Identify which cell holds the provided text, then report its (X, Y) central coordinate. 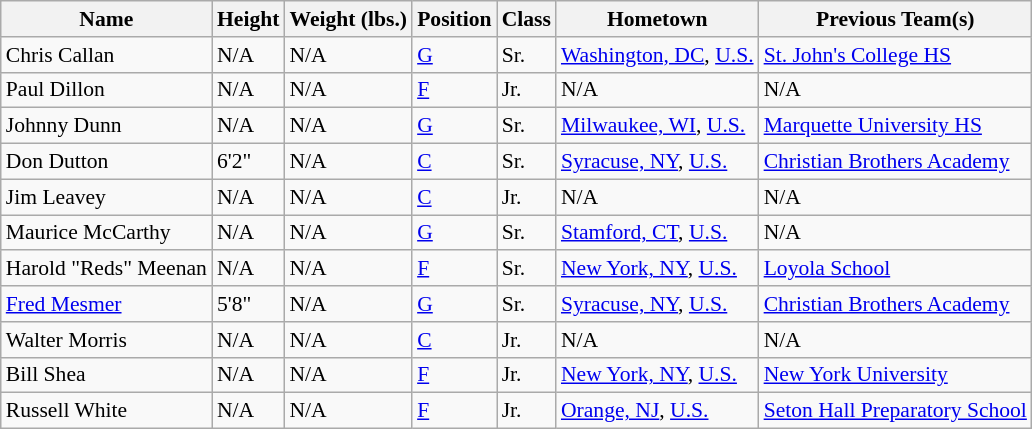
St. John's College HS (896, 55)
Johnny Dunn (106, 126)
Chris Callan (106, 55)
Seton Hall Preparatory School (896, 411)
Previous Team(s) (896, 19)
Milwaukee, WI, U.S. (658, 126)
Loyola School (896, 269)
Weight (lbs.) (348, 19)
Stamford, CT, U.S. (658, 233)
5'8" (248, 304)
Walter Morris (106, 340)
Russell White (106, 411)
Hometown (658, 19)
Class (526, 19)
Maurice McCarthy (106, 233)
New York University (896, 375)
Height (248, 19)
Orange, NJ, U.S. (658, 411)
Fred Mesmer (106, 304)
Washington, DC, U.S. (658, 55)
Paul Dillon (106, 90)
6'2" (248, 162)
Harold "Reds" Meenan (106, 269)
Jim Leavey (106, 197)
Don Dutton (106, 162)
Position (454, 19)
Name (106, 19)
Marquette University HS (896, 126)
Bill Shea (106, 375)
